Search for the cell housing the specified text and yield its [X, Y] center coordinate. 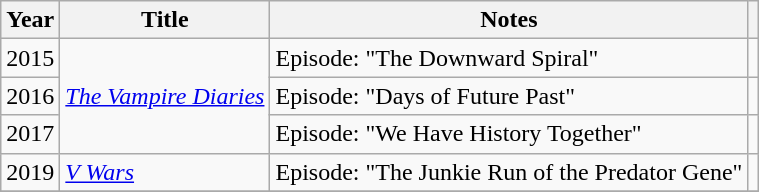
2016 [30, 96]
Episode: "Days of Future Past" [509, 96]
Episode: "The Junkie Run of the Predator Gene" [509, 172]
Episode: "The Downward Spiral" [509, 58]
Title [165, 20]
2015 [30, 58]
2019 [30, 172]
2017 [30, 134]
Episode: "We Have History Together" [509, 134]
The Vampire Diaries [165, 96]
Notes [509, 20]
Year [30, 20]
V Wars [165, 172]
